Detect which cell encompasses the target text, then output its (x, y) center coordinate. 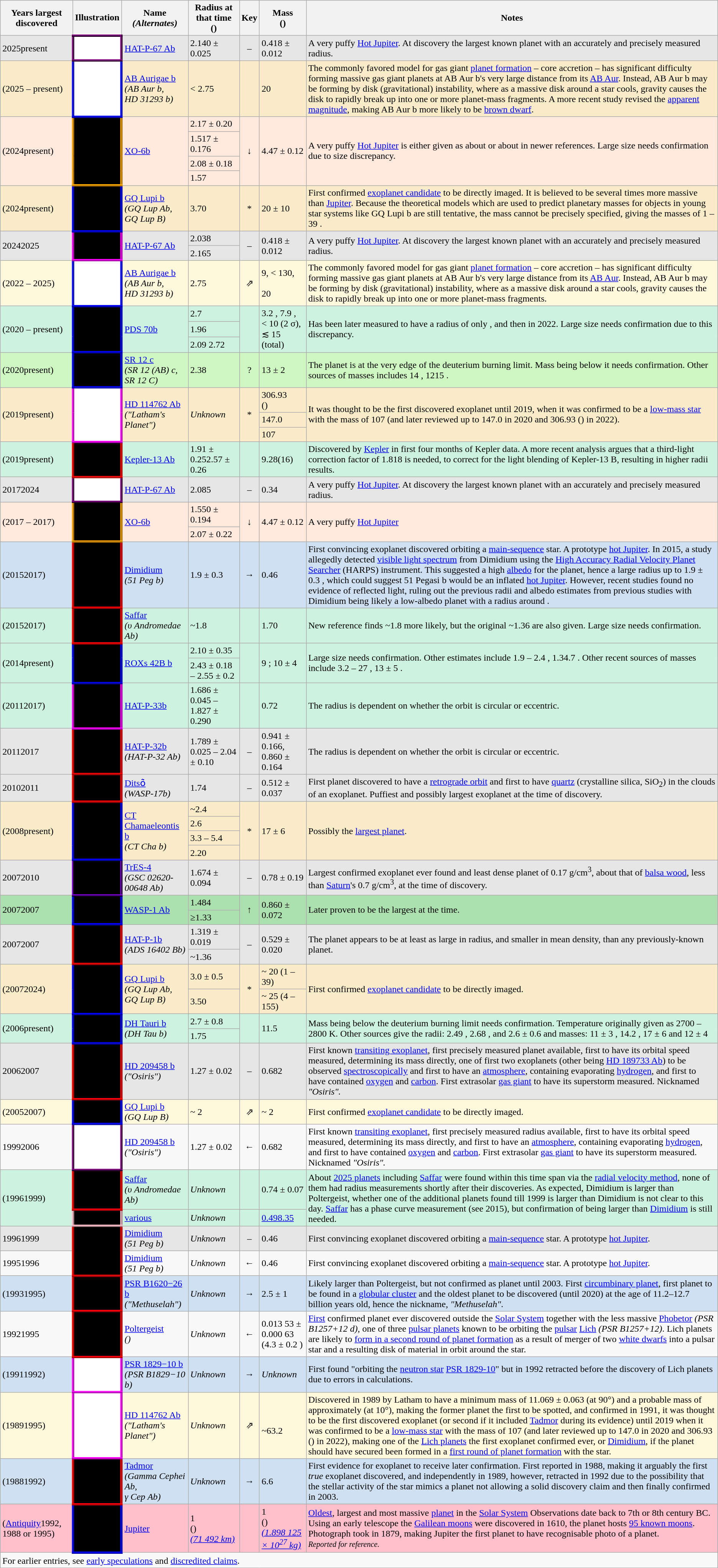
~1.8 (214, 626)
~1.36 (214, 957)
2025present (37, 48)
1.75 (214, 1036)
3.70 (214, 208)
3.0 ± 0.5 (214, 977)
20 (283, 89)
(19891995) (37, 1426)
Kepler-13 Ab (155, 459)
13 ± 2 (283, 370)
1.70 (283, 626)
3.2 , 7.9 ,< 10 (2 σ),≲ 15 (total) (283, 329)
306.93 () (283, 400)
CT Chamaeleontis b (CT Cha b) (155, 831)
(2014present) (37, 663)
20172024 (37, 490)
1.74 (214, 788)
New reference finds ~1.8 more likely, but the original ~1.36 are also given. Large size needs confirmation. (512, 626)
19992006 (37, 1147)
~2.4 (214, 809)
Tadmor(Gamma Cephei Ab,γ Cep Ab) (155, 1482)
2.17 ± 0.20 (214, 124)
19921995 (37, 1334)
0.013 53 ± 0.000 63(4.3 ± 0.2 ) (283, 1334)
(19911992) (37, 1375)
DH Tauri b(DH Tau b) (155, 1029)
11.5 (283, 1029)
1.57 (214, 178)
2.165 (214, 253)
1.550 ± 0.194 (214, 514)
A very puffy Hot Jupiter (512, 522)
1()(71 492 km) (214, 1528)
SR 12 c(SR 12 (AB) c, SR 12 C) (155, 370)
Jupiter (155, 1528)
1.319 ± 0.019 (214, 937)
2.09 2.72 (214, 345)
(20052007) (37, 1112)
WASP-1 Ab (155, 910)
2.75 (214, 283)
1.686 ± 0.045 – 1.827 ± 0.290 (214, 706)
20062007 (37, 1071)
2.43 ± 0.18 – 2.55 ± 0.2 (214, 671)
1.91 ± 0.252.57 ± 0.26 (214, 459)
0.74 ± 0.07 (283, 1189)
1()(1.898 125 × 1027 kg) (283, 1528)
GQ Lupi b (GQ Lup B) (155, 1112)
1.674 ± 0.094 (214, 877)
0.72 (283, 706)
9 ; 10 ± 4 (283, 663)
20072010 (37, 877)
20102011 (37, 788)
1.96 (214, 329)
6.6 (283, 1482)
1.517 ± 0.176 (214, 143)
~ 25 (4 – 155) (283, 1001)
A very puffy Hot Jupiter is either given as about or about in newer references. Large size needs confirmation due to size discrepancy. (512, 151)
Years largest discovered (37, 18)
≥1.33 (214, 917)
~63.2 (283, 1426)
(Antiquity1992, 1988 or 1995) (37, 1528)
HAT-P-33b (155, 706)
(20112017) (37, 706)
Poltergeist() (155, 1334)
2.6 (214, 823)
0.941 ± 0.166,0.860 ± 0.164 (283, 751)
2.10 ± 0.35 (214, 651)
Radius at that time() (214, 18)
ROXs 42B b (155, 663)
20112017 (37, 751)
(19961999) (37, 1198)
The planet is at the very edge of the deuterium burning limit. Mass being below it needs confirmation. Other sources of masses includes 14 , 1215 . (512, 370)
Illustration (97, 18)
0.529 ± 0.020 (283, 945)
3.3 – 5.4 (214, 838)
~ 20 (1 – 39) (283, 977)
First found "orbiting the neutron star PSR 1829-10" but in 1992 retracted before the discovery of Lich planets due to errors in calculations. (512, 1375)
(2008present) (37, 831)
Key (249, 18)
Possibly the largest planet. (512, 831)
2.038 (214, 238)
PDS 70b (155, 329)
Later proven to be the largest at the time. (512, 910)
2.7 ± 0.8 (214, 1021)
2.140 ± 0.025 (214, 48)
0.34 (283, 490)
(2020present) (37, 370)
0.860 ± 0.072 (283, 910)
(2020 – present) (37, 329)
(2025 – present) (37, 89)
(19881992) (37, 1482)
1.789 ± 0.025 – 2.04 ± 0.10 (214, 751)
? (249, 370)
0.498.35 (283, 1218)
Large size needs confirmation. Other estimates include 1.9 – 2.4 , 1.34.7 . Other recent sources of masses include 3.2 – 27 , 13 ± 5 . (512, 663)
Has been later measured to have a radius of only , and then in 2022. Large size needs confirmation due to this discrepancy. (512, 329)
2.20 (214, 852)
147.0 (283, 420)
2.38 (214, 370)
For earlier entries, see early speculations and discredited claims. (359, 1560)
20 ± 10 (283, 208)
(2006present) (37, 1029)
1.484 (214, 903)
(20072024) (37, 989)
Mass () (283, 18)
PSR 1829−10 b(PSR B1829−10 b) (155, 1375)
1.9 ± 0.3 (214, 575)
9, < 130, 20 (283, 283)
0.78 ± 0.19 (283, 877)
2.085 (214, 490)
TrES-4(GSC 02620-00648 Ab) (155, 877)
2.08 ± 0.18 (214, 163)
19961999 (37, 1238)
17 ± 6 (283, 831)
2.7 (214, 313)
0.512 ± 0.037 (283, 788)
HAT-P-1b(ADS 16402 Bb) (155, 945)
The planet appears to be at least as large in radius, and smaller in mean density, than any previously-known planet. (512, 945)
< 2.75 (214, 89)
Name(Alternates) (155, 18)
20242025 (37, 246)
9.28(16) (283, 459)
2.07 ± 0.22 (214, 534)
3.50 (214, 1001)
Notes (512, 18)
various (155, 1218)
Ditsö̀ (WASP-17b) (155, 788)
↑ (249, 910)
(2017 – 2017) (37, 522)
2.5 ± 1 (283, 1293)
19951996 (37, 1263)
107 (283, 434)
PSR B1620−26 b("Methuselah") (155, 1293)
(19931995) (37, 1293)
(2022 – 2025) (37, 283)
HAT-P-32b(HAT-P-32 Ab) (155, 751)
